For the text-containing cell, return its midpoint in (X, Y) coordinate format. 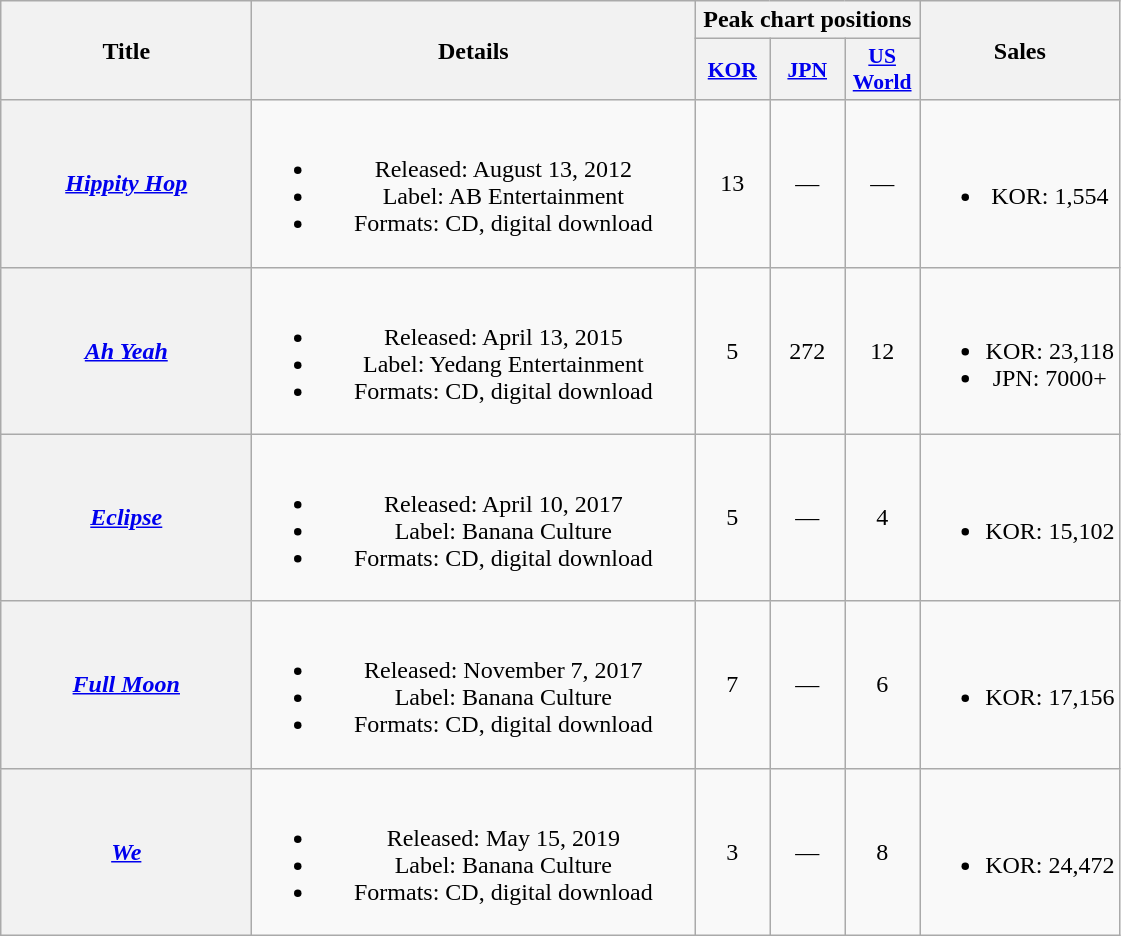
KOR: 23,118JPN: 7000+ (1020, 350)
7 (732, 684)
KOR: 24,472 (1020, 852)
12 (882, 350)
Ah Yeah (126, 350)
Sales (1020, 50)
272 (808, 350)
4 (882, 518)
Full Moon (126, 684)
3 (732, 852)
Eclipse (126, 518)
8 (882, 852)
KOR: 1,554 (1020, 184)
Released: August 13, 2012 Label: AB EntertainmentFormats: CD, digital download (474, 184)
Details (474, 50)
Hippity Hop (126, 184)
KOR: 17,156 (1020, 684)
Peak chart positions (808, 20)
KOR: 15,102 (1020, 518)
KOR (732, 70)
Released: May 15, 2019 Label: Banana CultureFormats: CD, digital download (474, 852)
Released: November 7, 2017 Label: Banana CultureFormats: CD, digital download (474, 684)
13 (732, 184)
Title (126, 50)
We (126, 852)
6 (882, 684)
Released: April 10, 2017 Label: Banana CultureFormats: CD, digital download (474, 518)
Released: April 13, 2015 Label: Yedang EntertainmentFormats: CD, digital download (474, 350)
JPN (808, 70)
USWorld (882, 70)
